Detect which cell encompasses the target text, then output its [x, y] center coordinate. 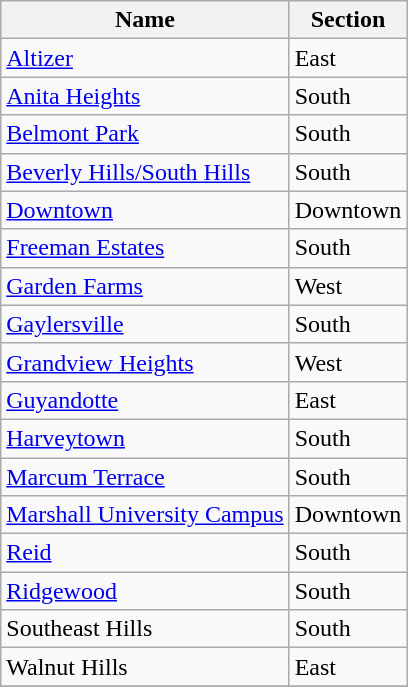
Gaylersville [145, 324]
Belmont Park [145, 134]
Southeast Hills [145, 629]
Name [145, 20]
Freeman Estates [145, 248]
Marcum Terrace [145, 477]
Marshall University Campus [145, 515]
Altizer [145, 58]
Harveytown [145, 438]
Guyandotte [145, 400]
Reid [145, 553]
Beverly Hills/South Hills [145, 172]
Section [348, 20]
Walnut Hills [145, 667]
Anita Heights [145, 96]
Garden Farms [145, 286]
Grandview Heights [145, 362]
Ridgewood [145, 591]
